Identify which cell holds the provided text, then report its (x, y) central coordinate. 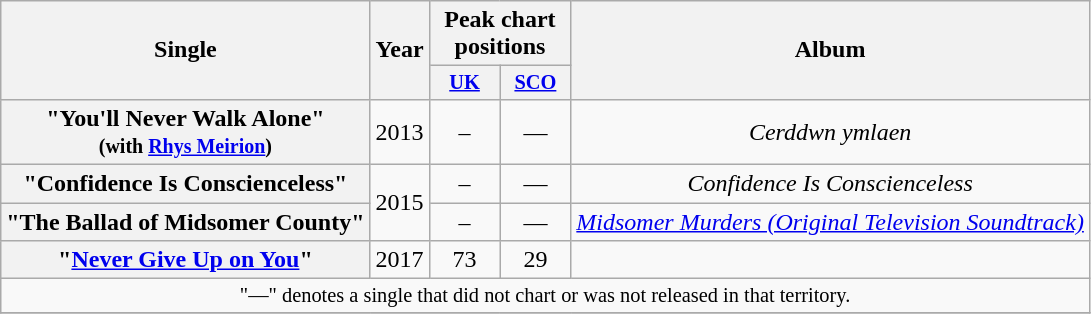
Midsomer Murders (Original Television Soundtrack) (830, 222)
SCO (536, 83)
Year (400, 50)
Confidence Is Conscienceless (830, 184)
29 (536, 260)
2015 (400, 203)
73 (464, 260)
Peak chart positions (500, 34)
"You'll Never Walk Alone"(with Rhys Meirion) (186, 132)
Cerddwn ymlaen (830, 132)
UK (464, 83)
"The Ballad of Midsomer County" (186, 222)
"—" denotes a single that did not chart or was not released in that territory. (546, 296)
2017 (400, 260)
2013 (400, 132)
Album (830, 50)
Single (186, 50)
"Never Give Up on You" (186, 260)
"Confidence Is Conscienceless" (186, 184)
